Scan for the cell matching the given text and deliver its (X, Y) coordinate at center. 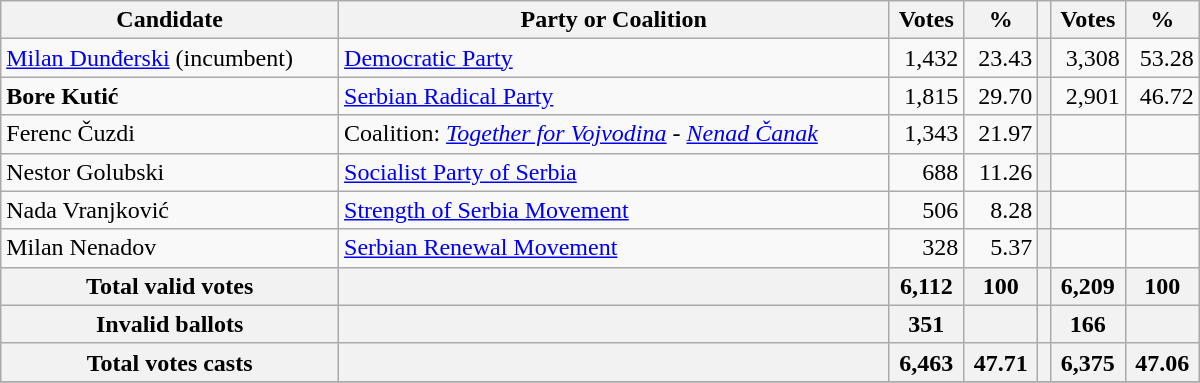
6,112 (926, 286)
5.37 (1001, 248)
Total valid votes (170, 286)
2,901 (1088, 96)
166 (1088, 324)
3,308 (1088, 58)
Candidate (170, 20)
29.70 (1001, 96)
Socialist Party of Serbia (614, 172)
506 (926, 210)
21.97 (1001, 134)
Nada Vranjković (170, 210)
6,209 (1088, 286)
6,375 (1088, 362)
Total votes casts (170, 362)
Serbian Renewal Movement (614, 248)
328 (926, 248)
46.72 (1162, 96)
1,815 (926, 96)
Milan Dunđerski (incumbent) (170, 58)
Bore Kutić (170, 96)
23.43 (1001, 58)
Milan Nenadov (170, 248)
11.26 (1001, 172)
53.28 (1162, 58)
Strength of Serbia Movement (614, 210)
Invalid ballots (170, 324)
Democratic Party (614, 58)
Serbian Radical Party (614, 96)
8.28 (1001, 210)
Coalition: Together for Vojvodina - Nenad Čanak (614, 134)
1,432 (926, 58)
47.06 (1162, 362)
688 (926, 172)
6,463 (926, 362)
351 (926, 324)
Ferenc Čuzdi (170, 134)
47.71 (1001, 362)
1,343 (926, 134)
Party or Coalition (614, 20)
Nestor Golubski (170, 172)
